Return [X, Y] of the center of cell containing provided text 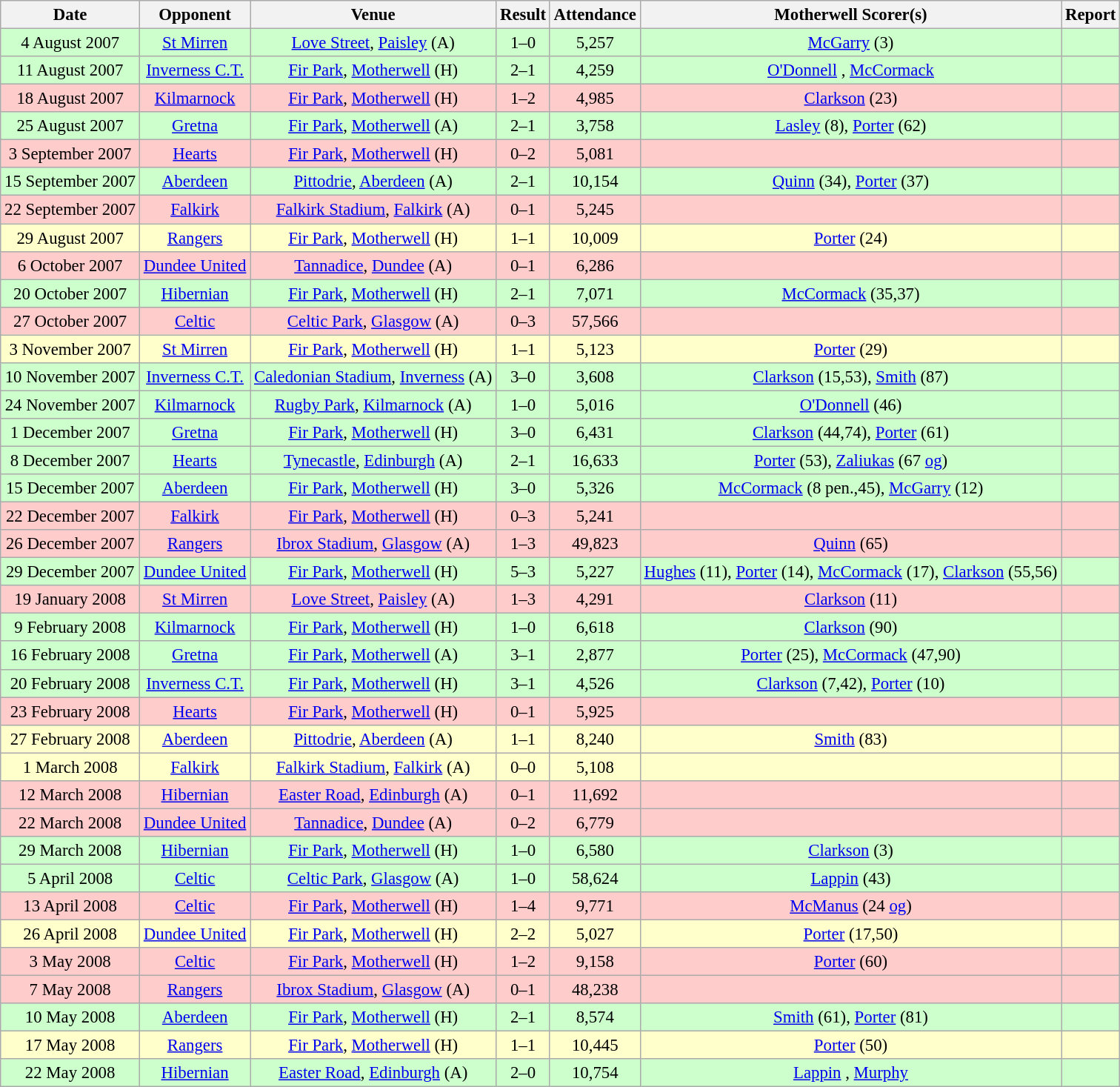
Lappin (43) [850, 878]
Porter (60) [850, 962]
1–4 [523, 906]
McCormack (8 pen.,45), McGarry (12) [850, 488]
Date [70, 15]
3 November 2007 [70, 349]
20 October 2007 [70, 293]
5,027 [595, 934]
Smith (61), Porter (81) [850, 1017]
4,259 [595, 70]
5,925 [595, 711]
57,566 [595, 321]
29 December 2007 [70, 572]
5,257 [595, 43]
17 May 2008 [70, 1046]
5,326 [595, 488]
Clarkson (15,53), Smith (87) [850, 377]
6,580 [595, 851]
Report [1090, 15]
Clarkson (23) [850, 99]
Porter (53), Zaliukas (67 og) [850, 460]
4,985 [595, 99]
13 April 2008 [70, 906]
Clarkson (44,74), Porter (61) [850, 433]
7,071 [595, 293]
Opponent [196, 15]
49,823 [595, 544]
10 May 2008 [70, 1017]
8,574 [595, 1017]
6,779 [595, 822]
18 August 2007 [70, 99]
Result [523, 15]
27 October 2007 [70, 321]
Clarkson (11) [850, 599]
22 December 2007 [70, 516]
Porter (25), McCormack (47,90) [850, 656]
0–0 [523, 767]
48,238 [595, 990]
O'Donnell (46) [850, 405]
8,240 [595, 739]
1 December 2007 [70, 433]
3 May 2008 [70, 962]
5 April 2008 [70, 878]
19 January 2008 [70, 599]
5–3 [523, 572]
10,445 [595, 1046]
Motherwell Scorer(s) [850, 15]
Clarkson (3) [850, 851]
Clarkson (7,42), Porter (10) [850, 683]
2,877 [595, 656]
11 August 2007 [70, 70]
4 August 2007 [70, 43]
58,624 [595, 878]
3,758 [595, 126]
Venue [373, 15]
29 March 2008 [70, 851]
Porter (29) [850, 349]
15 September 2007 [70, 182]
Quinn (65) [850, 544]
3,608 [595, 377]
Hughes (11), Porter (14), McCormack (17), Clarkson (55,56) [850, 572]
Attendance [595, 15]
5,241 [595, 516]
5,245 [595, 210]
Lasley (8), Porter (62) [850, 126]
McGarry (3) [850, 43]
7 May 2008 [70, 990]
O'Donnell , McCormack [850, 70]
26 December 2007 [70, 544]
4,526 [595, 683]
9,158 [595, 962]
4,291 [595, 599]
6 October 2007 [70, 265]
25 August 2007 [70, 126]
Clarkson (90) [850, 628]
16,633 [595, 460]
16 February 2008 [70, 656]
6,618 [595, 628]
27 February 2008 [70, 739]
10,009 [595, 238]
12 March 2008 [70, 795]
6,286 [595, 265]
Easter Road, Edinburgh (A) [373, 795]
9,771 [595, 906]
Porter (50) [850, 1046]
22 September 2007 [70, 210]
23 February 2008 [70, 711]
Smith (83) [850, 739]
10 November 2007 [70, 377]
11,692 [595, 795]
9 February 2008 [70, 628]
5,016 [595, 405]
Caledonian Stadium, Inverness (A) [373, 377]
2–2 [523, 934]
McManus (24 og) [850, 906]
15 December 2007 [70, 488]
3 September 2007 [70, 154]
26 April 2008 [70, 934]
Quinn (34), Porter (37) [850, 182]
24 November 2007 [70, 405]
5,081 [595, 154]
5,123 [595, 349]
10,154 [595, 182]
5,227 [595, 572]
McCormack (35,37) [850, 293]
6,431 [595, 433]
20 February 2008 [70, 683]
1 March 2008 [70, 767]
22 March 2008 [70, 822]
Tynecastle, Edinburgh (A) [373, 460]
29 August 2007 [70, 238]
Rugby Park, Kilmarnock (A) [373, 405]
Porter (24) [850, 238]
Porter (17,50) [850, 934]
5,108 [595, 767]
8 December 2007 [70, 460]
